Return [X, Y] of the center of cell containing provided text 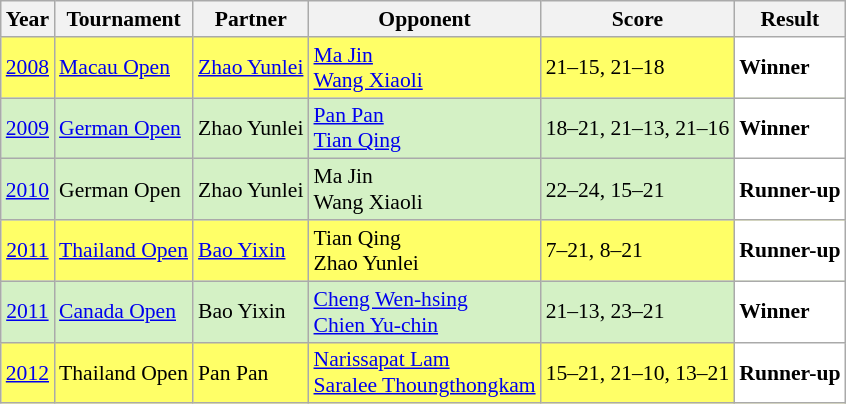
Pan Pan Tian Qing [424, 128]
Result [790, 19]
Canada Open [124, 312]
15–21, 21–10, 13–21 [638, 372]
Pan Pan [250, 372]
Macau Open [124, 68]
Tournament [124, 19]
Year [28, 19]
Score [638, 19]
2012 [28, 372]
2010 [28, 190]
Partner [250, 19]
21–13, 23–21 [638, 312]
2009 [28, 128]
21–15, 21–18 [638, 68]
Cheng Wen-hsing Chien Yu-chin [424, 312]
7–21, 8–21 [638, 250]
Opponent [424, 19]
18–21, 21–13, 21–16 [638, 128]
Tian Qing Zhao Yunlei [424, 250]
22–24, 15–21 [638, 190]
Narissapat Lam Saralee Thoungthongkam [424, 372]
2008 [28, 68]
